Find where the given text appears and provide that cell's center as (x, y) coordinate. 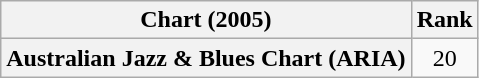
Australian Jazz & Blues Chart (ARIA) (206, 58)
Chart (2005) (206, 20)
20 (444, 58)
Rank (444, 20)
